Return [x, y] of the center of cell containing provided text 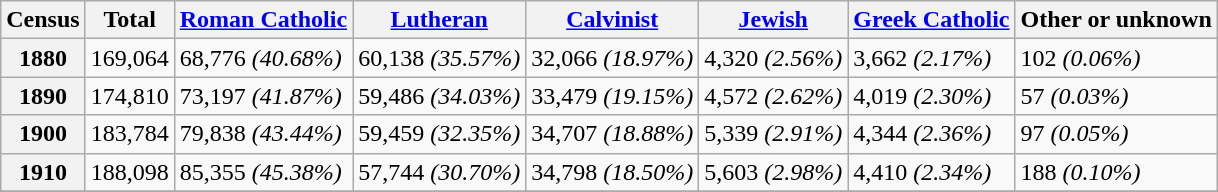
4,019 (2.30%) [932, 96]
174,810 [130, 96]
59,459 (32.35%) [440, 134]
97 (0.05%) [1116, 134]
33,479 (19.15%) [612, 96]
79,838 (43.44%) [263, 134]
5,339 (2.91%) [774, 134]
4,320 (2.56%) [774, 58]
Lutheran [440, 20]
73,197 (41.87%) [263, 96]
34,707 (18.88%) [612, 134]
1910 [43, 172]
57 (0.03%) [1116, 96]
Greek Catholic [932, 20]
4,410 (2.34%) [932, 172]
1890 [43, 96]
188,098 [130, 172]
102 (0.06%) [1116, 58]
85,355 (45.38%) [263, 172]
1900 [43, 134]
5,603 (2.98%) [774, 172]
3,662 (2.17%) [932, 58]
169,064 [130, 58]
34,798 (18.50%) [612, 172]
60,138 (35.57%) [440, 58]
Total [130, 20]
32,066 (18.97%) [612, 58]
57,744 (30.70%) [440, 172]
188 (0.10%) [1116, 172]
68,776 (40.68%) [263, 58]
183,784 [130, 134]
59,486 (34.03%) [440, 96]
4,344 (2.36%) [932, 134]
Census [43, 20]
Other or unknown [1116, 20]
Jewish [774, 20]
Roman Catholic [263, 20]
Calvinist [612, 20]
1880 [43, 58]
4,572 (2.62%) [774, 96]
